Capture the cell that displays the provided text and extract its [X, Y] central coordinate. 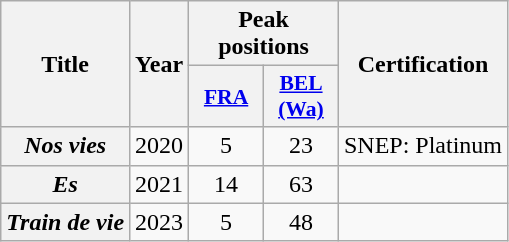
2021 [160, 184]
Es [66, 184]
Certification [422, 64]
Title [66, 64]
48 [302, 222]
SNEP: Platinum [422, 146]
2023 [160, 222]
Peak positions [264, 34]
Year [160, 64]
Nos vies [66, 146]
14 [226, 184]
63 [302, 184]
Train de vie [66, 222]
BEL (Wa) [302, 96]
23 [302, 146]
FRA [226, 96]
2020 [160, 146]
